Locate the cell with the specified text and output its [x, y] center coordinate. 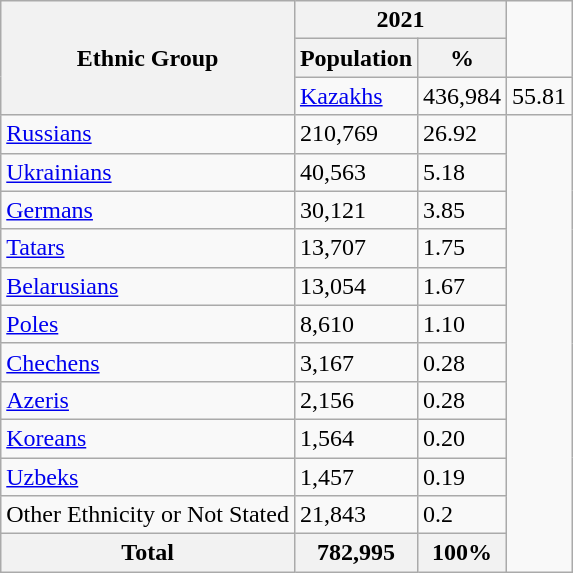
21,843 [356, 515]
3.85 [462, 210]
Ethnic Group [148, 58]
30,121 [356, 210]
1,564 [356, 438]
Koreans [148, 438]
100% [462, 553]
210,769 [356, 134]
Azeris [148, 400]
55.81 [540, 96]
% [462, 58]
Total [148, 553]
Germans [148, 210]
1.10 [462, 324]
Russians [148, 134]
2,156 [356, 400]
Belarusians [148, 286]
Tatars [148, 248]
1,457 [356, 477]
0.19 [462, 477]
5.18 [462, 172]
0.20 [462, 438]
0.2 [462, 515]
13,707 [356, 248]
Population [356, 58]
Other Ethnicity or Not Stated [148, 515]
Kazakhs [356, 96]
3,167 [356, 362]
Poles [148, 324]
Chechens [148, 362]
Uzbeks [148, 477]
2021 [400, 20]
8,610 [356, 324]
1.75 [462, 248]
Ukrainians [148, 172]
1.67 [462, 286]
40,563 [356, 172]
13,054 [356, 286]
26.92 [462, 134]
436,984 [462, 96]
782,995 [356, 553]
